Pinpoint the cell where the given text exists, returning its [x, y] midpoint coordinate. 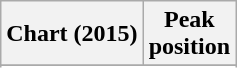
Chart (2015) [72, 34]
Peakposition [189, 34]
